Extract the (X, Y) coordinate from the center of the cell holding the provided text.  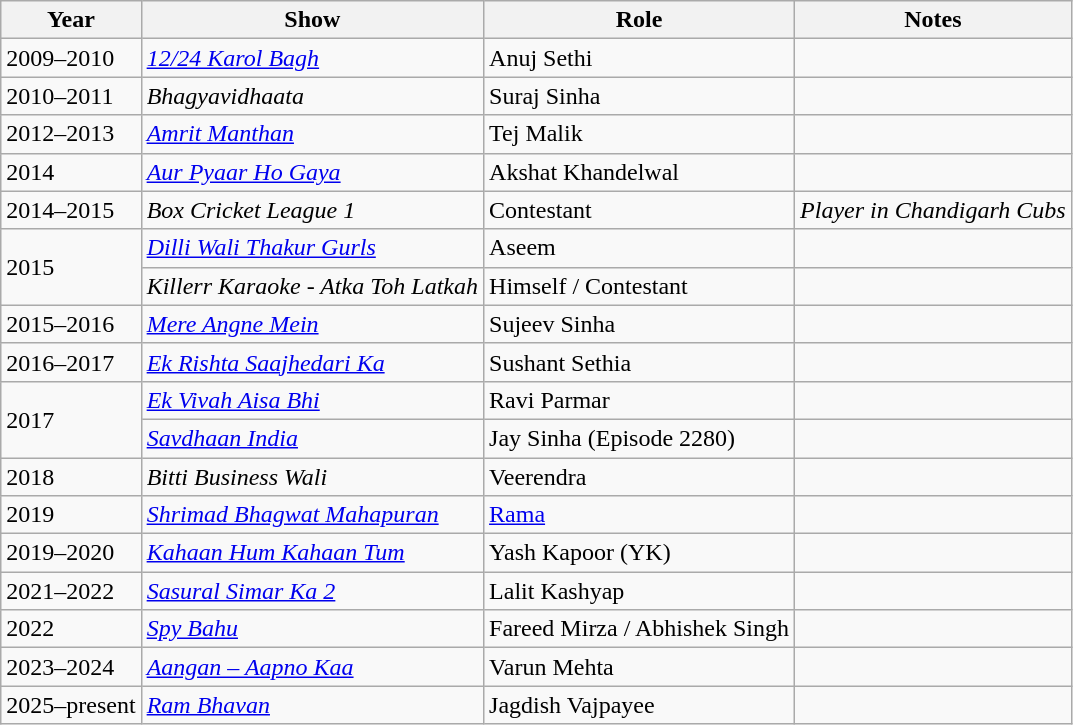
Dilli Wali Thakur Gurls (312, 248)
2021–2022 (71, 591)
Aseem (640, 248)
2019–2020 (71, 553)
Ravi Parmar (640, 400)
Kahaan Hum Kahaan Tum (312, 553)
Ek Rishta Saajhedari Ka (312, 362)
Anuj Sethi (640, 58)
Varun Mehta (640, 667)
Year (71, 20)
Sushant Sethia (640, 362)
Mere Angne Mein (312, 324)
Tej Malik (640, 134)
Suraj Sinha (640, 96)
Himself / Contestant (640, 286)
2014–2015 (71, 210)
Jagdish Vajpayee (640, 705)
Shrimad Bhagwat Mahapuran (312, 515)
Role (640, 20)
Contestant (640, 210)
Spy Bahu (312, 629)
2022 (71, 629)
Bitti Business Wali (312, 477)
Jay Sinha (Episode 2280) (640, 438)
2015–2016 (71, 324)
2016–2017 (71, 362)
Player in Chandigarh Cubs (934, 210)
Aur Pyaar Ho Gaya (312, 172)
Lalit Kashyap (640, 591)
2009–2010 (71, 58)
Savdhaan India (312, 438)
2017 (71, 419)
2023–2024 (71, 667)
Sasural Simar Ka 2 (312, 591)
Killerr Karaoke - Atka Toh Latkah (312, 286)
2018 (71, 477)
12/24 Karol Bagh (312, 58)
Akshat Khandelwal (640, 172)
Aangan – Aapno Kaa (312, 667)
2014 (71, 172)
Yash Kapoor (YK) (640, 553)
Fareed Mirza / Abhishek Singh (640, 629)
2012–2013 (71, 134)
Box Cricket League 1 (312, 210)
Sujeev Sinha (640, 324)
Show (312, 20)
2015 (71, 267)
Rama (640, 515)
2010–2011 (71, 96)
Bhagyavidhaata (312, 96)
2019 (71, 515)
Ek Vivah Aisa Bhi (312, 400)
Ram Bhavan (312, 705)
2025–present (71, 705)
Veerendra (640, 477)
Notes (934, 20)
Amrit Manthan (312, 134)
